For the text-containing cell, return its midpoint in [x, y] coordinate format. 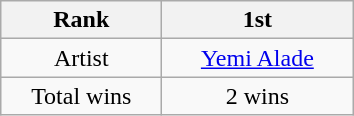
1st [258, 20]
2 wins [258, 96]
Total wins [82, 96]
Yemi Alade [258, 58]
Artist [82, 58]
Rank [82, 20]
